From the cell containing the given text, extract its center point as (x, y) coordinate. 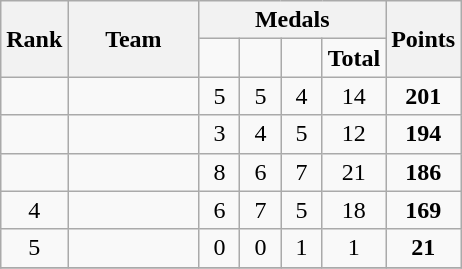
169 (424, 210)
194 (424, 134)
Medals (292, 20)
Team (134, 39)
Total (354, 58)
Rank (34, 39)
186 (424, 172)
Points (424, 39)
3 (220, 134)
8 (220, 172)
18 (354, 210)
14 (354, 96)
201 (424, 96)
12 (354, 134)
